Capture the cell that displays the provided text and extract its (x, y) central coordinate. 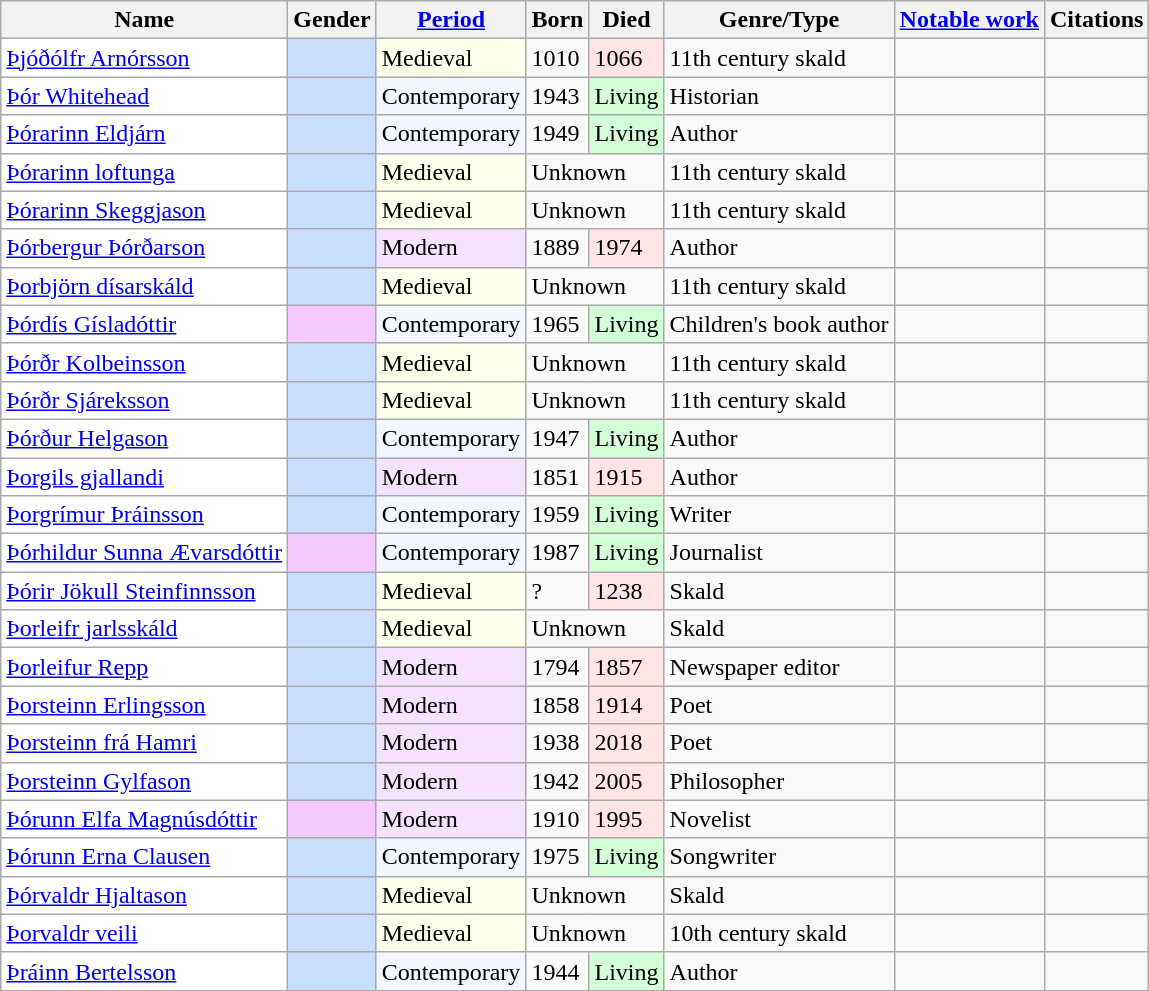
Þjóðólfr Arnórsson (144, 58)
Þórarinn Skeggjason (144, 210)
Songwriter (779, 857)
Novelist (779, 819)
1857 (626, 667)
? (558, 591)
1858 (558, 705)
1943 (558, 96)
1944 (558, 971)
Þórðr Sjáreksson (144, 400)
1851 (558, 477)
Þórunn Elfa Magnúsdóttir (144, 819)
Þórðr Kolbeinsson (144, 362)
1794 (558, 667)
Þórunn Erna Clausen (144, 857)
Þorsteinn Gylfason (144, 781)
Þórhildur Sunna Ævarsdóttir (144, 553)
Þórarinn Eldjárn (144, 134)
Þráinn Bertelsson (144, 971)
1965 (558, 324)
1938 (558, 743)
Þórdís Gísladóttir (144, 324)
Newspaper editor (779, 667)
Þorleifur Repp (144, 667)
Þorgils gjallandi (144, 477)
Þórarinn loftunga (144, 172)
1959 (558, 515)
Journalist (779, 553)
Þórir Jökull Steinfinnsson (144, 591)
1910 (558, 819)
1949 (558, 134)
Þorbjörn dísarskáld (144, 286)
Þorgrímur Þráinsson (144, 515)
Þórbergur Þórðarson (144, 248)
Name (144, 20)
Þorvaldr veili (144, 933)
1889 (558, 248)
Þorleifr jarlsskáld (144, 629)
Þór Whitehead (144, 96)
1987 (558, 553)
Þorsteinn frá Hamri (144, 743)
Historian (779, 96)
1914 (626, 705)
Period (451, 20)
Died (626, 20)
1975 (558, 857)
1238 (626, 591)
Writer (779, 515)
2018 (626, 743)
1010 (558, 58)
Philosopher (779, 781)
Genre/Type (779, 20)
Children's book author (779, 324)
1942 (558, 781)
1915 (626, 477)
2005 (626, 781)
1066 (626, 58)
1974 (626, 248)
Born (558, 20)
Þorsteinn Erlingsson (144, 705)
10th century skald (779, 933)
Citations (1096, 20)
1947 (558, 438)
1995 (626, 819)
Notable work (969, 20)
Þórður Helgason (144, 438)
Þórvaldr Hjaltason (144, 895)
Gender (332, 20)
